Detect which cell encompasses the target text, then output its (x, y) center coordinate. 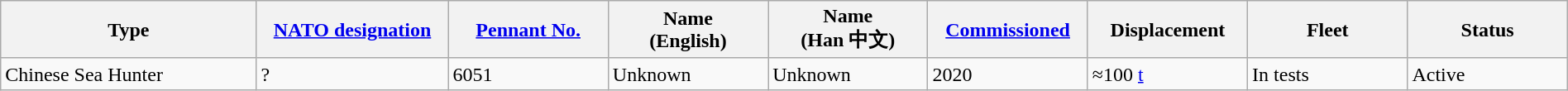
Pennant No. (528, 30)
In tests (1328, 74)
Active (1487, 74)
? (352, 74)
Status (1487, 30)
6051 (528, 74)
Name(Han 中文) (849, 30)
Type (129, 30)
Name(English) (688, 30)
Chinese Sea Hunter (129, 74)
Fleet (1328, 30)
2020 (1007, 74)
≈100 t (1168, 74)
NATO designation (352, 30)
Displacement (1168, 30)
Commissioned (1007, 30)
